Capture the cell that displays the provided text and extract its [x, y] central coordinate. 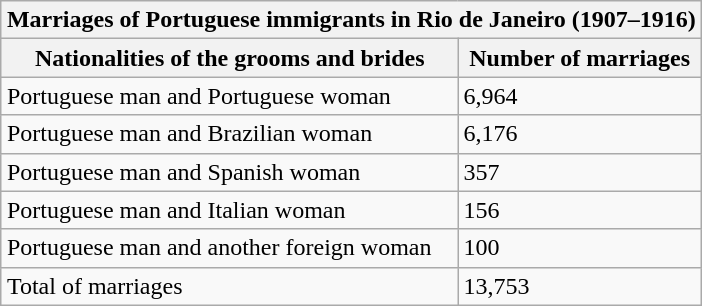
Marriages of Portuguese immigrants in Rio de Janeiro (1907–1916) [351, 20]
13,753 [580, 286]
357 [580, 172]
Number of marriages [580, 58]
Portuguese man and Spanish woman [230, 172]
Nationalities of the grooms and brides [230, 58]
Portuguese man and another foreign woman [230, 248]
Total of marriages [230, 286]
6,176 [580, 134]
6,964 [580, 96]
Portuguese man and Italian woman [230, 210]
Portuguese man and Portuguese woman [230, 96]
Portuguese man and Brazilian woman [230, 134]
100 [580, 248]
156 [580, 210]
